Scan for the cell matching the given text and deliver its (x, y) coordinate at center. 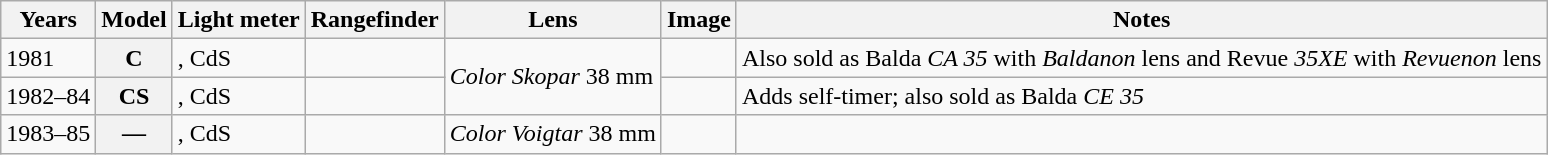
1982–84 (48, 96)
1981 (48, 58)
Light meter (238, 20)
C (134, 58)
CS (134, 96)
Model (134, 20)
Rangefinder (374, 20)
Years (48, 20)
Notes (1142, 20)
Lens (552, 20)
Image (698, 20)
Adds self-timer; also sold as Balda CE 35 (1142, 96)
— (134, 134)
1983–85 (48, 134)
Also sold as Balda CA 35 with Baldanon lens and Revue 35XE with Revuenon lens (1142, 58)
Color Voigtar 38 mm (552, 134)
Color Skopar 38 mm (552, 77)
